Identify which cell holds the provided text, then report its (x, y) central coordinate. 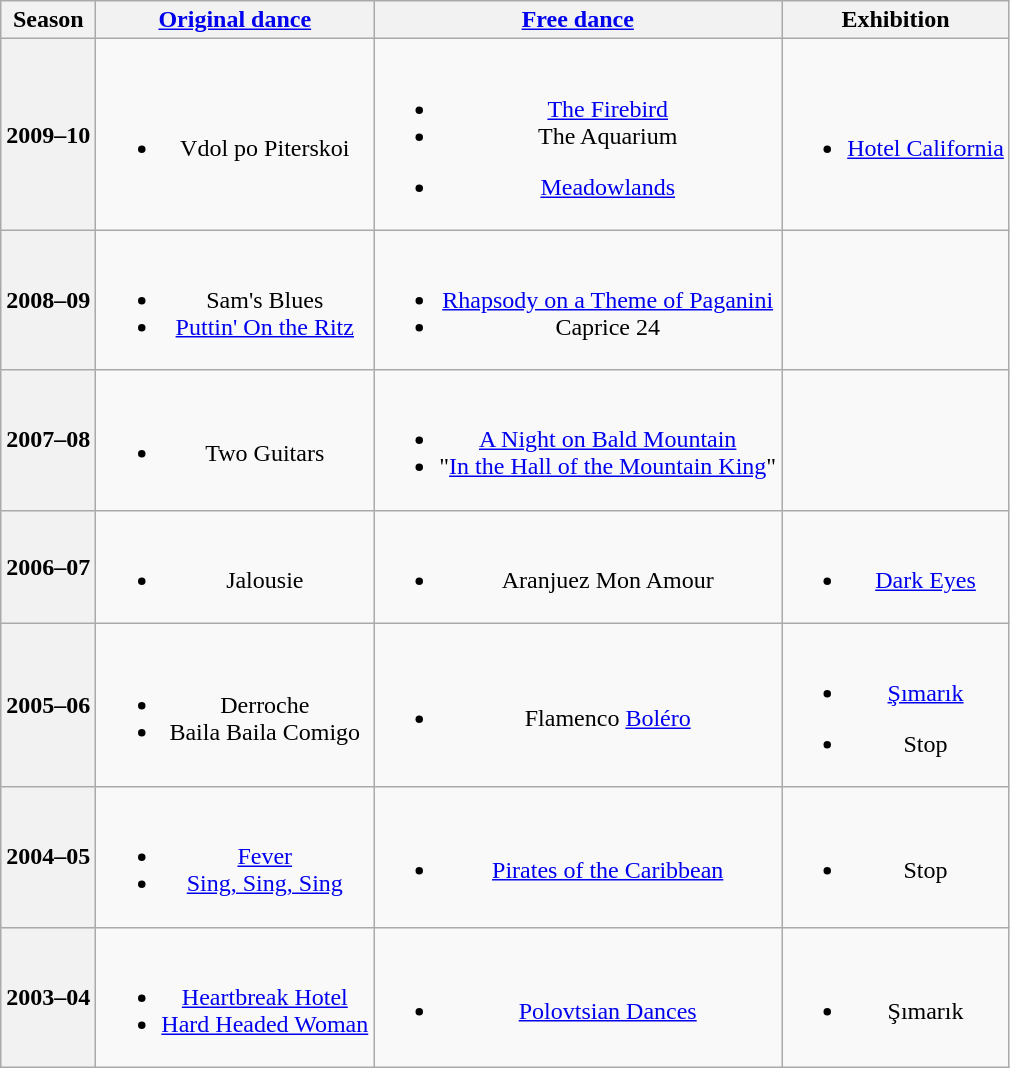
2003–04 (48, 997)
Fever Sing, Sing, Sing (235, 857)
2008–09 (48, 300)
Şımarık Stop (896, 705)
Şımarık (896, 997)
Jalousie (235, 566)
Aranjuez Mon Amour (578, 566)
2009–10 (48, 134)
2004–05 (48, 857)
Free dance (578, 20)
Exhibition (896, 20)
Dark Eyes (896, 566)
Polovtsian Dances (578, 997)
A Night on Bald Mountain "In the Hall of the Mountain King" (578, 440)
Vdol po Piterskoi (235, 134)
Sam's Blues Puttin' On the Ritz (235, 300)
2005–06 (48, 705)
Season (48, 20)
2007–08 (48, 440)
Stop (896, 857)
Two Guitars (235, 440)
Flamenco Boléro (578, 705)
Heartbreak Hotel Hard Headed Woman (235, 997)
Pirates of the Caribbean (578, 857)
Hotel California (896, 134)
The Firebird The Aquarium Meadowlands (578, 134)
Original dance (235, 20)
2006–07 (48, 566)
Derroche Baila Baila Comigo (235, 705)
Rhapsody on a Theme of Paganini Caprice 24 (578, 300)
